Search for the cell housing the specified text and yield its [x, y] center coordinate. 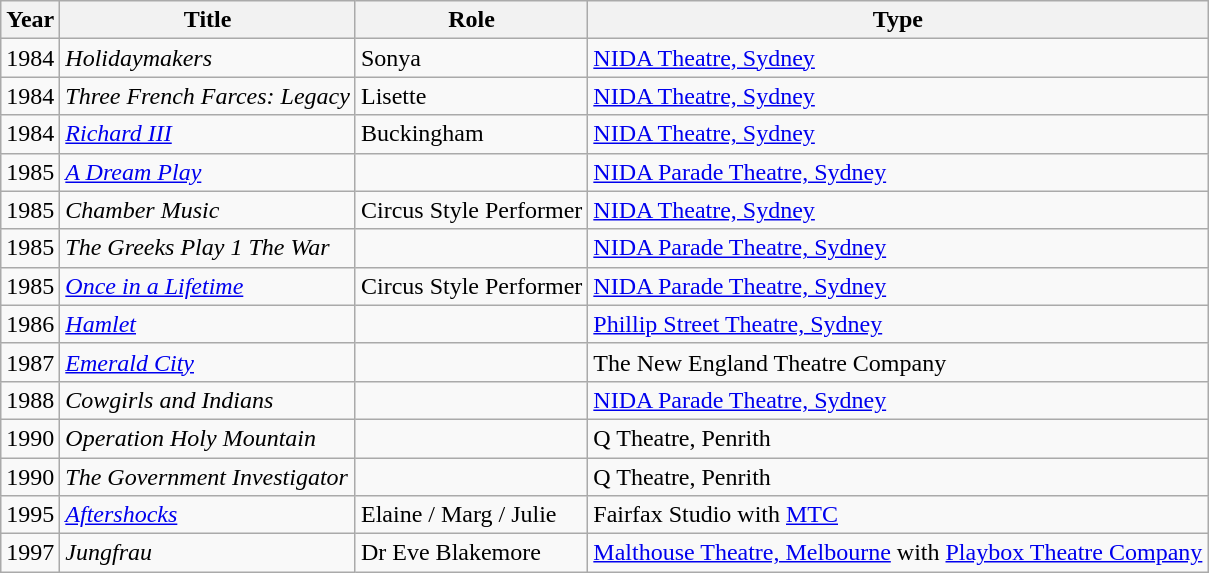
Type [898, 20]
1995 [30, 515]
Year [30, 20]
1986 [30, 324]
Emerald City [208, 362]
Malthouse Theatre, Melbourne with Playbox Theatre Company [898, 553]
Jungfrau [208, 553]
Hamlet [208, 324]
Richard III [208, 134]
Role [471, 20]
Lisette [471, 96]
Sonya [471, 58]
Elaine / Marg / Julie [471, 515]
The New England Theatre Company [898, 362]
1987 [30, 362]
1988 [30, 400]
Buckingham [471, 134]
Phillip Street Theatre, Sydney [898, 324]
Operation Holy Mountain [208, 438]
The Greeks Play 1 The War [208, 248]
Chamber Music [208, 210]
Aftershocks [208, 515]
1997 [30, 553]
Three French Farces: Legacy [208, 96]
Title [208, 20]
Cowgirls and Indians [208, 400]
The Government Investigator [208, 477]
Holidaymakers [208, 58]
Fairfax Studio with MTC [898, 515]
A Dream Play [208, 172]
Dr Eve Blakemore [471, 553]
Once in a Lifetime [208, 286]
